Identify which cell holds the provided text, then report its [x, y] central coordinate. 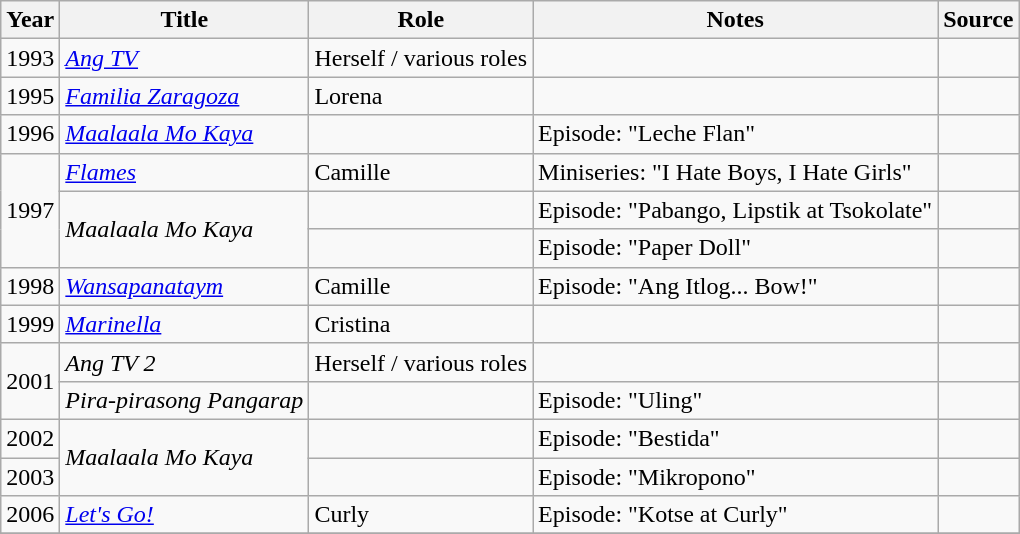
Episode: "Bestida" [736, 438]
1995 [30, 96]
2003 [30, 477]
Pira-pirasong Pangarap [184, 400]
2006 [30, 515]
2001 [30, 381]
Cristina [421, 324]
2002 [30, 438]
Episode: "Kotse at Curly" [736, 515]
Year [30, 20]
Ang TV 2 [184, 362]
1996 [30, 134]
Familia Zaragoza [184, 96]
Miniseries: "I Hate Boys, I Hate Girls" [736, 172]
Episode: "Ang Itlog... Bow!" [736, 286]
Title [184, 20]
Episode: "Leche Flan" [736, 134]
Marinella [184, 324]
1998 [30, 286]
Episode: "Paper Doll" [736, 248]
Episode: "Mikropono" [736, 477]
Episode: "Pabango, Lipstik at Tsokolate" [736, 210]
Notes [736, 20]
Role [421, 20]
Episode: "Uling" [736, 400]
Wansapanataym [184, 286]
Let's Go! [184, 515]
Curly [421, 515]
Ang TV [184, 58]
1993 [30, 58]
1997 [30, 210]
Lorena [421, 96]
Source [978, 20]
1999 [30, 324]
Flames [184, 172]
